From the cell containing the given text, extract its center point as [X, Y] coordinate. 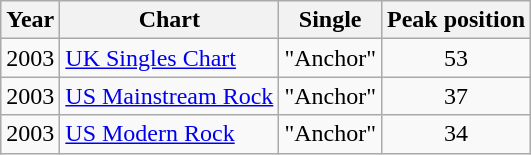
US Modern Rock [170, 134]
US Mainstream Rock [170, 96]
34 [456, 134]
53 [456, 58]
Peak position [456, 20]
Year [30, 20]
Single [330, 20]
37 [456, 96]
UK Singles Chart [170, 58]
Chart [170, 20]
